Scan for the cell matching the given text and deliver its (x, y) coordinate at center. 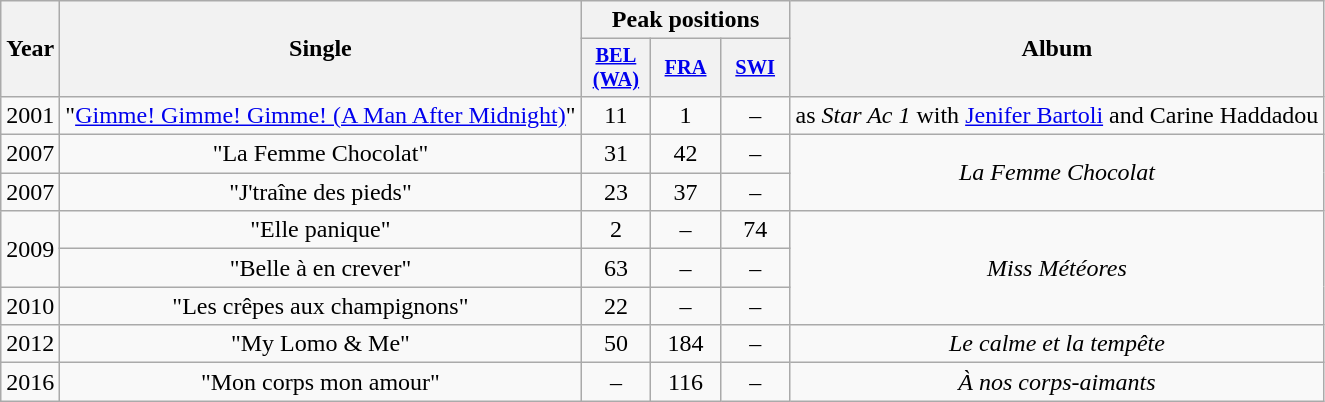
1 (686, 115)
31 (616, 154)
42 (686, 154)
116 (686, 382)
"La Femme Chocolat" (320, 154)
as Star Ac 1 with Jenifer Bartoli and Carine Haddadou (1057, 115)
Album (1057, 49)
"Mon corps mon amour" (320, 382)
2010 (30, 306)
La Femme Chocolat (1057, 173)
BEL(WA) (616, 68)
2 (616, 230)
184 (686, 344)
SWI (755, 68)
Peak positions (686, 20)
37 (686, 192)
"Belle à en crever" (320, 268)
11 (616, 115)
Year (30, 49)
2016 (30, 382)
23 (616, 192)
FRA (686, 68)
63 (616, 268)
À nos corps-aimants (1057, 382)
"My Lomo & Me" (320, 344)
Single (320, 49)
2012 (30, 344)
2001 (30, 115)
2009 (30, 249)
Miss Météores (1057, 268)
"Gimme! Gimme! Gimme! (A Man After Midnight)" (320, 115)
"Les crêpes aux champignons" (320, 306)
Le calme et la tempête (1057, 344)
22 (616, 306)
"Elle panique" (320, 230)
50 (616, 344)
"J'traîne des pieds" (320, 192)
74 (755, 230)
